Pinpoint the cell where the given text exists, returning its (X, Y) midpoint coordinate. 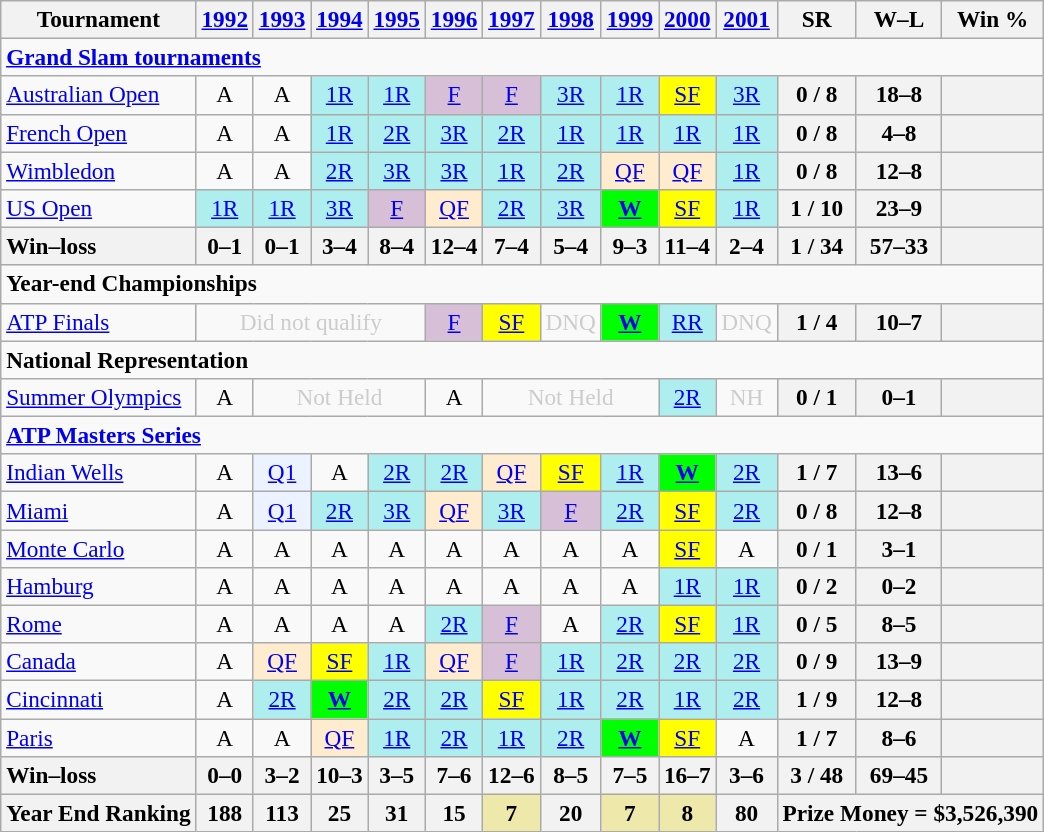
Paris (98, 737)
2000 (688, 19)
3–4 (340, 246)
3–5 (396, 775)
1 / 34 (816, 246)
11–4 (688, 246)
12–6 (512, 775)
Win % (993, 19)
French Open (98, 133)
2001 (746, 19)
1998 (570, 19)
1995 (396, 19)
7–5 (630, 775)
0–2 (899, 586)
20 (570, 813)
15 (454, 813)
Prize Money = $3,526,390 (910, 813)
Did not qualify (310, 322)
13–9 (899, 662)
57–33 (899, 246)
ATP Finals (98, 322)
3–6 (746, 775)
1996 (454, 19)
RR (688, 322)
Indian Wells (98, 473)
188 (224, 813)
7–6 (454, 775)
4–8 (899, 133)
7–4 (512, 246)
80 (746, 813)
69–45 (899, 775)
Hamburg (98, 586)
0–0 (224, 775)
Canada (98, 662)
1 / 9 (816, 699)
9–3 (630, 246)
Year End Ranking (98, 813)
3 / 48 (816, 775)
12–4 (454, 246)
31 (396, 813)
13–6 (899, 473)
0 / 9 (816, 662)
Australian Open (98, 95)
1 / 4 (816, 322)
16–7 (688, 775)
US Open (98, 208)
SR (816, 19)
10–7 (899, 322)
Grand Slam tournaments (522, 57)
Monte Carlo (98, 548)
Summer Olympics (98, 397)
National Representation (522, 359)
0 / 5 (816, 624)
NH (746, 397)
1997 (512, 19)
Rome (98, 624)
Miami (98, 510)
8–6 (899, 737)
1992 (224, 19)
5–4 (570, 246)
Tournament (98, 19)
3–1 (899, 548)
0 / 2 (816, 586)
1999 (630, 19)
23–9 (899, 208)
1994 (340, 19)
18–8 (899, 95)
8 (688, 813)
113 (282, 813)
ATP Masters Series (522, 435)
Year-end Championships (522, 284)
25 (340, 813)
8–4 (396, 246)
3–2 (282, 775)
1993 (282, 19)
Cincinnati (98, 699)
1 / 10 (816, 208)
2–4 (746, 246)
10–3 (340, 775)
W–L (899, 19)
Wimbledon (98, 170)
